Scan for the cell matching the given text and deliver its [X, Y] coordinate at center. 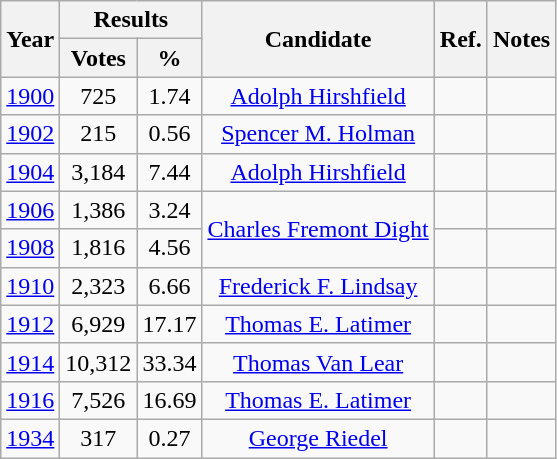
17.17 [170, 324]
1934 [30, 438]
Thomas Van Lear [318, 362]
6,929 [98, 324]
725 [98, 96]
Year [30, 39]
215 [98, 134]
1910 [30, 286]
33.34 [170, 362]
1902 [30, 134]
6.66 [170, 286]
4.56 [170, 248]
7.44 [170, 172]
1916 [30, 400]
0.27 [170, 438]
Notes [521, 39]
1912 [30, 324]
1908 [30, 248]
16.69 [170, 400]
1900 [30, 96]
3,184 [98, 172]
317 [98, 438]
% [170, 58]
1914 [30, 362]
3.24 [170, 210]
1906 [30, 210]
7,526 [98, 400]
Spencer M. Holman [318, 134]
Ref. [460, 39]
10,312 [98, 362]
Candidate [318, 39]
1.74 [170, 96]
Charles Fremont Dight [318, 229]
1904 [30, 172]
0.56 [170, 134]
1,386 [98, 210]
Frederick F. Lindsay [318, 286]
Results [131, 20]
2,323 [98, 286]
George Riedel [318, 438]
Votes [98, 58]
1,816 [98, 248]
